Search for the cell housing the specified text and yield its (X, Y) center coordinate. 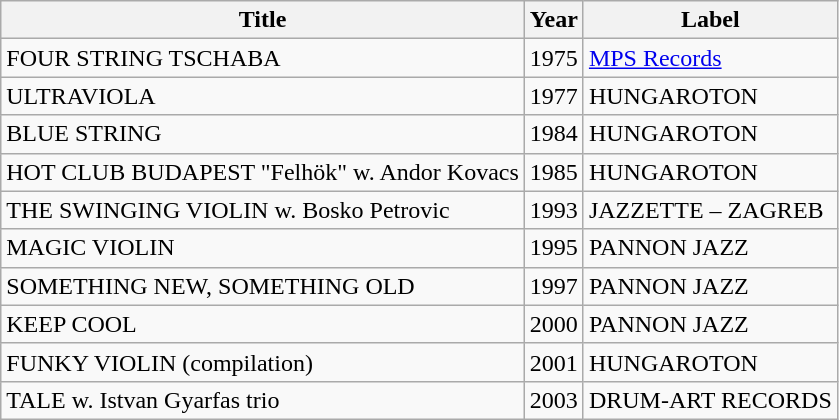
1984 (554, 134)
MPS Records (710, 58)
2001 (554, 362)
KEEP COOL (263, 324)
SOMETHING NEW, SOMETHING OLD (263, 286)
1995 (554, 248)
2003 (554, 400)
1985 (554, 172)
FUNKY VIOLIN (compilation) (263, 362)
HOT CLUB BUDAPEST "Felhök" w. Andor Kovacs (263, 172)
JAZZETTE – ZAGREB (710, 210)
1993 (554, 210)
1975 (554, 58)
MAGIC VIOLIN (263, 248)
Title (263, 20)
Year (554, 20)
TALE w. Istvan Gyarfas trio (263, 400)
Label (710, 20)
ULTRAVIOLA (263, 96)
FOUR STRING TSCHABA (263, 58)
THE SWINGING VIOLIN w. Bosko Petrovic (263, 210)
BLUE STRING (263, 134)
1977 (554, 96)
1997 (554, 286)
DRUM-ART RECORDS (710, 400)
2000 (554, 324)
